Find where the given text appears and provide that cell's center as [X, Y] coordinate. 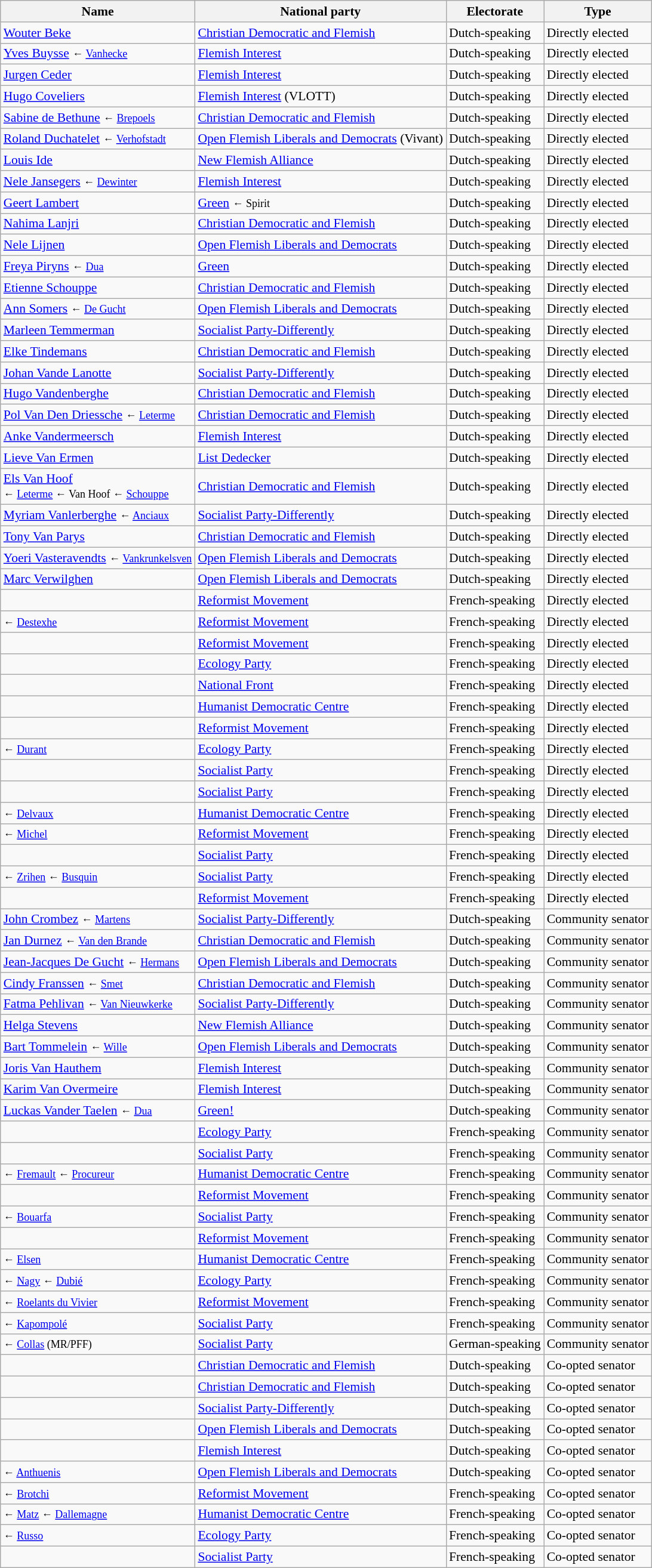
Pol Van Den Driessche ← Leterme [98, 415]
Nahima Lanjri [98, 224]
← Russo [98, 1536]
Wouter Beke [98, 33]
Green [320, 267]
Etienne Schouppe [98, 288]
Marc Verwilghen [98, 579]
Jan Durnez ← Van den Brande [98, 941]
John Crombez ← Martens [98, 919]
Fatma Pehlivan ← Van Nieuwkerke [98, 1004]
Yoeri Vasteravendts ← Vankrunkelsven [98, 558]
Freya Piryns ← Dua [98, 267]
← Delvaux [98, 813]
← Michel [98, 834]
← Destexhe [98, 622]
← Brotchi [98, 1493]
Louis Ide [98, 160]
Geert Lambert [98, 203]
Karim Van Overmeire [98, 1089]
Nele Jansegers ← Dewinter [98, 181]
Jurgen Ceder [98, 75]
Tony Van Parys [98, 537]
Roland Duchatelet ← Verhofstadt [98, 139]
← Zrihen ← Busquin [98, 877]
Sabine de Bethune ← Brepoels [98, 118]
Helga Stevens [98, 1026]
← Matz ← Dallemagne [98, 1514]
Joris Van Hauthem [98, 1068]
German-speaking [495, 1344]
← Durant [98, 749]
Electorate [495, 11]
National Front [320, 686]
Name [98, 11]
Luckas Vander Taelen ← Dua [98, 1111]
← Nagy ← Dubié [98, 1281]
Anke Vandermeersch [98, 437]
Flemish Interest (VLOTT) [320, 97]
Els Van Hoof← Leterme ← Van Hoof ← Schouppe [98, 487]
Lieve Van Ermen [98, 458]
List Dedecker [320, 458]
← Collas (MR/PFF) [98, 1344]
← Fremault ← Procureur [98, 1174]
Nele Lijnen [98, 245]
← Kapompolé [98, 1323]
Ann Somers ← De Gucht [98, 309]
Jean-Jacques De Gucht ← Hermans [98, 962]
Green! [320, 1111]
Cindy Franssen ← Smet [98, 983]
← Anthuenis [98, 1472]
Open Flemish Liberals and Democrats (Vivant) [320, 139]
← Bouarfa [98, 1217]
National party [320, 11]
Type [598, 11]
Bart Tommelein ← Wille [98, 1047]
Johan Vande Lanotte [98, 373]
Hugo Coveliers [98, 97]
Marleen Temmerman [98, 331]
← Elsen [98, 1260]
Yves Buysse ← Vanhecke [98, 54]
← Roelants du Vivier [98, 1302]
Myriam Vanlerberghe ← Anciaux [98, 516]
Hugo Vandenberghe [98, 394]
Green ← Spirit [320, 203]
Elke Tindemans [98, 351]
